Search for the cell housing the specified text and yield its (X, Y) center coordinate. 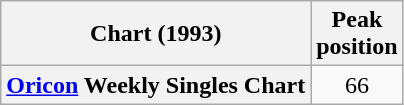
66 (357, 85)
Oricon Weekly Singles Chart (156, 85)
Peakposition (357, 34)
Chart (1993) (156, 34)
